Determine the (X, Y) coordinate at the center of the cell enclosing the given text.  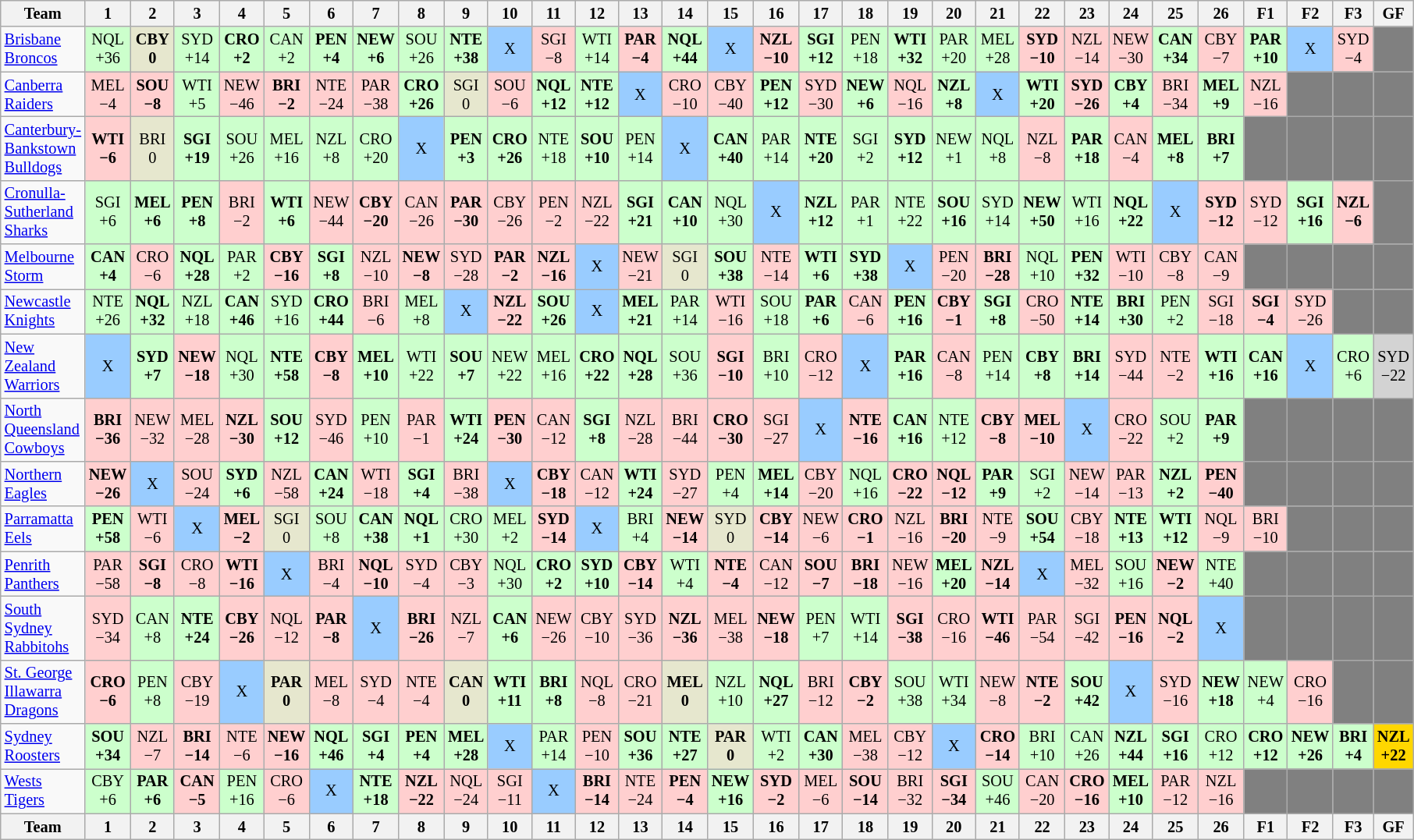
SGI−4 (1266, 311)
NTE+40 (1220, 574)
South Sydney Rabbitohs (43, 628)
NTE+27 (685, 746)
BRI−26 (421, 628)
CAN−6 (865, 311)
CBY−3 (466, 574)
BRI+7 (1220, 148)
SYD+38 (865, 267)
SYD−28 (466, 267)
CBY0 (152, 49)
NEW+18 (1220, 692)
SOU+34 (108, 746)
CAN+2 (286, 49)
NEW+4 (1266, 692)
WTI+2 (776, 746)
SYD+10 (596, 574)
MEL−10 (1042, 430)
PAR+16 (910, 366)
NTE−14 (776, 267)
CAN+34 (1175, 49)
SYD−46 (331, 430)
NEW+22 (510, 366)
CRO−30 (730, 430)
SYD−14 (553, 529)
NQL+16 (865, 484)
PAR−13 (1131, 484)
PEN+32 (1087, 267)
NZL−8 (1042, 148)
MEL+14 (776, 484)
NTE−16 (865, 430)
SYD0 (730, 529)
CAN−9 (1220, 267)
SOU+8 (331, 529)
WTI−18 (375, 484)
PAR+18 (1087, 148)
SYD+6 (242, 484)
CAN−8 (954, 366)
Newcastle Knights (43, 311)
BRI−38 (466, 484)
CRO−14 (997, 746)
NZL+18 (197, 311)
NTE+38 (466, 49)
SGI−10 (730, 366)
SOU+54 (1042, 529)
NZL+44 (1131, 746)
PAR−12 (1175, 791)
MEL−2 (242, 529)
CBY−19 (197, 692)
NQL−8 (596, 692)
NQL+32 (152, 311)
PEN+12 (776, 94)
CBY−2 (865, 692)
MEL0 (685, 692)
PEN+18 (865, 49)
NQL+44 (685, 49)
SGI+6 (108, 212)
CRO+6 (1353, 366)
Brisbane Broncos (43, 49)
SOU−8 (152, 94)
CRO+22 (596, 366)
CRO+30 (466, 529)
NZL−58 (286, 484)
WTI+32 (910, 49)
MEL−8 (331, 692)
NZL−36 (685, 628)
BRI−20 (954, 529)
Cronulla-Sutherland Sharks (43, 212)
CRO−10 (685, 94)
CRO−12 (821, 366)
SOU−7 (821, 574)
SYD−2 (776, 791)
Penrith Panthers (43, 574)
NQL−16 (910, 94)
BRI−44 (685, 430)
PEN−20 (954, 267)
CRO+44 (331, 311)
SOU+10 (596, 148)
NEW+26 (1310, 746)
BRI−34 (1175, 94)
SOU+2 (1175, 430)
PAR−4 (640, 49)
MEL−28 (197, 430)
NTE+58 (286, 366)
CBY−12 (910, 746)
SGI−42 (1087, 628)
NZL+2 (1175, 484)
PEN−4 (685, 791)
SYD−36 (640, 628)
PAR−54 (1042, 628)
MEL+2 (510, 529)
CAN+38 (375, 529)
NTE+26 (108, 311)
SOU−14 (865, 791)
NEW−32 (152, 430)
SYD−22 (1394, 366)
NEW−2 (1175, 574)
BRI0 (152, 148)
NEW+50 (1042, 212)
CBY+6 (108, 791)
BRI−12 (821, 692)
PEN−16 (1131, 628)
NEW+1 (954, 148)
CRO−1 (865, 529)
BRI+30 (1131, 311)
NZL−28 (640, 430)
WTI+12 (1175, 529)
NTE−6 (242, 746)
CBY−16 (286, 267)
PEN−30 (510, 430)
NQL−2 (1175, 628)
CBY+8 (1042, 366)
Canterbury-Bankstown Bulldogs (43, 148)
SGI−18 (1220, 311)
CAN+24 (331, 484)
NQL+36 (108, 49)
PEN−2 (553, 212)
SOU−6 (510, 94)
SOU+46 (997, 791)
PAR+20 (954, 49)
WTI−46 (997, 628)
SGI−11 (510, 791)
PAR−38 (375, 94)
CAN+6 (510, 628)
PEN+10 (375, 430)
BRI−18 (865, 574)
BRI+14 (1087, 366)
North Queensland Cowboys (43, 430)
SYD−44 (1131, 366)
CBY−40 (730, 94)
CRO−50 (1042, 311)
NEW−44 (331, 212)
PAR+1 (865, 212)
NQL+46 (331, 746)
CAN+8 (152, 628)
SOU+7 (466, 366)
Wests Tigers (43, 791)
Melbourne Storm (43, 267)
PAR−2 (510, 267)
BRI−10 (1266, 529)
CBY−1 (954, 311)
CAN+46 (242, 311)
PEN−40 (1220, 484)
SYD−34 (108, 628)
CAN−5 (197, 791)
NTE−9 (997, 529)
NQL−9 (1220, 529)
NEW−46 (242, 94)
SYD+7 (152, 366)
WTI+34 (954, 692)
PEN+2 (1175, 311)
NZL+12 (821, 212)
BRI−32 (910, 791)
WTI+20 (1042, 94)
SGI+19 (197, 148)
NTE+13 (1131, 529)
NTE+14 (1087, 311)
NZL−6 (1353, 212)
NEW−21 (640, 267)
BRI−28 (997, 267)
MEL−32 (1087, 574)
NEW−30 (1131, 49)
CBY−7 (1220, 49)
SYD+12 (910, 148)
NZL+10 (730, 692)
NQL+1 (421, 529)
PAR−8 (331, 628)
NQL−10 (375, 574)
CAN+40 (730, 148)
NQL−24 (466, 791)
SYD−10 (1042, 49)
NTE+20 (821, 148)
PAR−58 (108, 574)
WTI+22 (421, 366)
SGI−34 (954, 791)
NQL+22 (1131, 212)
St. George Illawarra Dragons (43, 692)
NZL−30 (242, 430)
Northern Eagles (43, 484)
BRI−6 (375, 311)
CRO+20 (375, 148)
SYD−27 (685, 484)
CBY+4 (1131, 94)
PEN+7 (821, 628)
SOU+18 (776, 311)
SOU−24 (197, 484)
CAN+30 (821, 746)
PAR−1 (421, 430)
SGI+21 (640, 212)
CRO−8 (197, 574)
NTE+24 (197, 628)
PEN+3 (466, 148)
CAN+4 (108, 267)
NEW−6 (821, 529)
WTI+5 (197, 94)
WTI−10 (1131, 267)
New Zealand Warriors (43, 366)
PAR+10 (1266, 49)
NEW+16 (730, 791)
MEL+20 (954, 574)
PEN−10 (596, 746)
NQL+12 (553, 94)
SGI+12 (821, 49)
NTE+22 (910, 212)
NQL+27 (776, 692)
NQL+10 (1042, 267)
MEL+9 (1220, 94)
MEL−4 (108, 94)
MEL+6 (152, 212)
PAR+2 (242, 267)
NZL+22 (1394, 746)
PAR−30 (466, 212)
SGI−27 (776, 430)
WTI+11 (510, 692)
WTI+4 (685, 574)
BRI−4 (331, 574)
NQL+8 (997, 148)
SYD+16 (286, 311)
CAN+26 (1087, 746)
BRI−36 (108, 430)
MEL−6 (821, 791)
CAN−4 (1131, 148)
MEL+21 (640, 311)
CAN−20 (1042, 791)
Parramatta Eels (43, 529)
SYD−30 (821, 94)
CBY−10 (596, 628)
PEN+58 (108, 529)
SOU+42 (1087, 692)
CAN+10 (685, 212)
SYD−16 (1175, 692)
SGI−38 (910, 628)
CAN−26 (421, 212)
Canberra Raiders (43, 94)
CRO−21 (640, 692)
CAN0 (466, 692)
SOU+12 (286, 430)
Sydney Roosters (43, 746)
BRI+8 (553, 692)
